Determine the (x, y) coordinate at the center of the cell enclosing the given text.  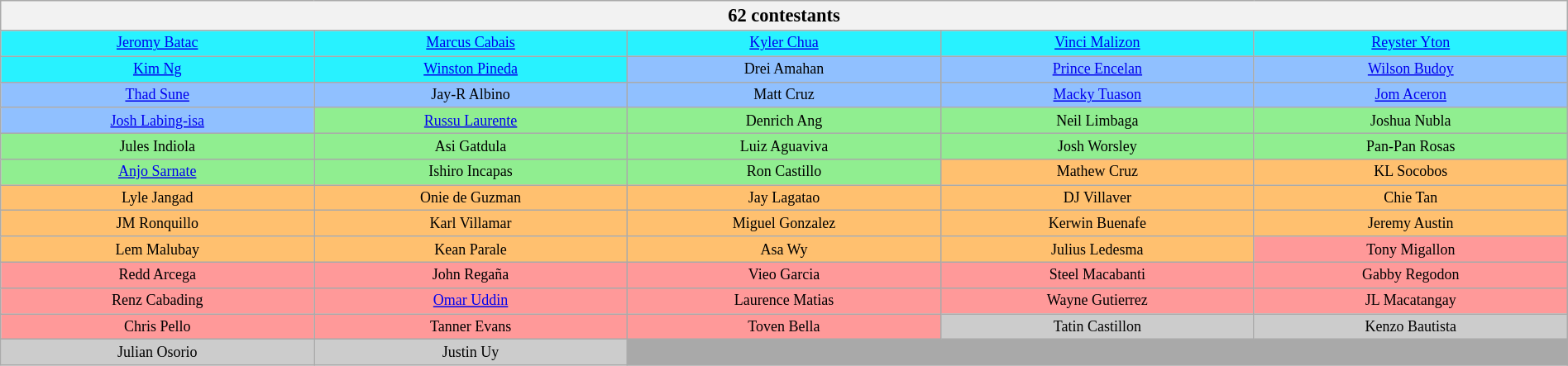
Asa Wy (784, 250)
Onie de Guzman (471, 198)
Denrich Ang (784, 121)
Jay-R Albino (471, 94)
Russu Laurente (471, 121)
Renz Cabading (157, 301)
Anjo Sarnate (157, 172)
Marcus Cabais (471, 43)
Lyle Jangad (157, 198)
Lem Malubay (157, 250)
DJ Villaver (1097, 198)
Neil Limbaga (1097, 121)
Karl Villamar (471, 223)
Asi Gatdula (471, 145)
Steel Macabanti (1097, 274)
Joshua Nubla (1411, 121)
Jeromy Batac (157, 43)
Matt Cruz (784, 94)
Luiz Aguaviva (784, 145)
Thad Sune (157, 94)
Kim Ng (157, 69)
Chris Pello (157, 327)
Jeremy Austin (1411, 223)
Pan-Pan Rosas (1411, 145)
Winston Pineda (471, 69)
Vinci Malizon (1097, 43)
Kean Parale (471, 250)
Josh Labing-isa (157, 121)
Jules Indiola (157, 145)
Toven Bella (784, 327)
Kenzo Bautista (1411, 327)
Ishiro Incapas (471, 172)
Mathew Cruz (1097, 172)
Kyler Chua (784, 43)
62 contestants (784, 16)
Vieo Garcia (784, 274)
JM Ronquillo (157, 223)
Macky Tuason (1097, 94)
Wayne Gutierrez (1097, 301)
Gabby Regodon (1411, 274)
Wilson Budoy (1411, 69)
Reyster Yton (1411, 43)
JL Macatangay (1411, 301)
Prince Encelan (1097, 69)
Julian Osorio (157, 352)
Ron Castillo (784, 172)
Omar Uddin (471, 301)
Jay Lagatao (784, 198)
KL Socobos (1411, 172)
Tatin Castillon (1097, 327)
Justin Uy (471, 352)
Chie Tan (1411, 198)
Drei Amahan (784, 69)
Kerwin Buenafe (1097, 223)
Tony Migallon (1411, 250)
Miguel Gonzalez (784, 223)
Laurence Matias (784, 301)
Redd Arcega (157, 274)
Josh Worsley (1097, 145)
Jom Aceron (1411, 94)
Tanner Evans (471, 327)
John Regaña (471, 274)
Julius Ledesma (1097, 250)
